Capture the cell that displays the provided text and extract its (x, y) central coordinate. 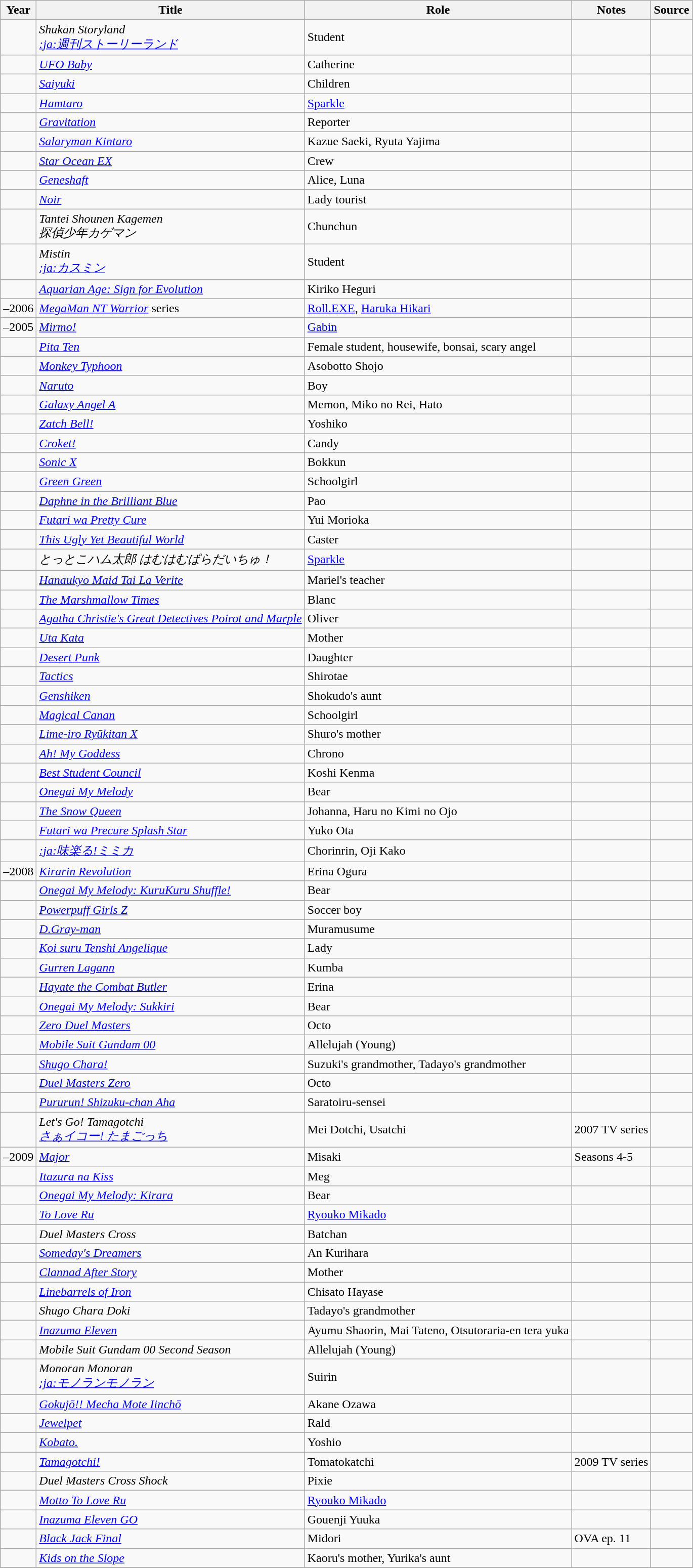
Monkey Typhoon (170, 366)
Powerpuff Girls Z (170, 910)
Green Green (170, 482)
Female student, housewife, bonsai, scary angel (438, 347)
Motto To Love Ru (170, 1500)
Lady tourist (438, 199)
This Ugly Yet Beautiful World (170, 539)
Itazura na Kiss (170, 1176)
Mei Dotchi, Usatchi (438, 1130)
Source (672, 10)
Soccer boy (438, 910)
Mirmo! (170, 327)
Let's Go! Tamagotchiさぁイコー! たまごっち (170, 1130)
Hamtaro (170, 103)
D.Gray-man (170, 929)
Hanaukyo Maid Tai La Verite (170, 580)
Suzuki's grandmother, Tadayo's grandmother (438, 1064)
Mariel's teacher (438, 580)
Koshi Kenma (438, 773)
:ja:味楽る!ミミカ (170, 851)
Caster (438, 539)
2007 TV series (611, 1130)
Ah! My Goddess (170, 753)
Star Ocean EX (170, 161)
Tamagotchi! (170, 1462)
Yuko Ota (438, 830)
Shokudo's aunt (438, 696)
2009 TV series (611, 1462)
Koi suru Tenshi Angelique (170, 948)
Title (170, 10)
Yui Morioka (438, 520)
Notes (611, 10)
–2008 (18, 871)
UFO Baby (170, 64)
Children (438, 83)
Sonic X (170, 462)
Clannad After Story (170, 1273)
Johanna, Haru no Kimi no Ojo (438, 811)
Shirotae (438, 676)
To Love Ru (170, 1214)
Kids on the Slope (170, 1558)
Role (438, 10)
Pita Ten (170, 347)
Zatch Bell! (170, 423)
Kazue Saeki, Ryuta Yajima (438, 142)
Croket! (170, 443)
Catherine (438, 64)
Genshiken (170, 696)
Pao (438, 501)
Tadayo's grandmother (438, 1311)
Naruto (170, 385)
Onegai My Melody: Kirara (170, 1195)
Asobotto Shojo (438, 366)
Midori (438, 1539)
MegaMan NT Warrior series (170, 308)
Mobile Suit Gundam 00 (170, 1044)
Chorinrin, Oji Kako (438, 851)
The Snow Queen (170, 811)
Suirin (438, 1377)
Muramusume (438, 929)
Blanc (438, 600)
Duel Masters Cross Shock (170, 1481)
Best Student Council (170, 773)
Yoshio (438, 1443)
Year (18, 10)
Tantei Shounen Kagemen探偵少年カゲマン (170, 227)
Salaryman Kintaro (170, 142)
Roll.EXE, Haruka Hikari (438, 308)
Mobile Suit Gundam 00 Second Season (170, 1349)
Lime-iro Ryūkitan X (170, 734)
Noir (170, 199)
Inazuma Eleven (170, 1330)
Futari wa Precure Splash Star (170, 830)
Desert Punk (170, 657)
Ayumu Shaorin, Mai Tateno, Otsutoraria-en tera yuka (438, 1330)
Shugo Chara Doki (170, 1311)
The Marshmallow Times (170, 600)
–2009 (18, 1157)
Monoran Monoran:ja:モノランモノラン (170, 1377)
Gokujō!! Mecha Mote Iinchō (170, 1404)
Oliver (438, 619)
OVA ep. 11 (611, 1539)
Pixie (438, 1481)
Batchan (438, 1234)
Magical Canan (170, 715)
Someday's Dreamers (170, 1253)
Seasons 4-5 (611, 1157)
Futari wa Pretty Cure (170, 520)
Alice, Luna (438, 180)
Saratoiru-sensei (438, 1103)
Chisato Hayase (438, 1292)
Bokkun (438, 462)
Boy (438, 385)
Yoshiko (438, 423)
Candy (438, 443)
Tomatokatchi (438, 1462)
–2006 (18, 308)
Daughter (438, 657)
Inazuma Eleven GO (170, 1519)
Onegai My Melody: KuruKuru Shuffle! (170, 891)
Misaki (438, 1157)
Chunchun (438, 227)
Pururun! Shizuku-chan Aha (170, 1103)
Mistin:ja:カスミン (170, 262)
Geneshaft (170, 180)
Lady (438, 948)
Hayate the Combat Butler (170, 987)
Duel Masters Zero (170, 1083)
Saiyuki (170, 83)
Erina (438, 987)
Zero Duel Masters (170, 1025)
Duel Masters Cross (170, 1234)
Gouenji Yuuka (438, 1519)
Erina Ogura (438, 871)
Aquarian Age: Sign for Evolution (170, 289)
Kaoru's mother, Yurika's aunt (438, 1558)
An Kurihara (438, 1253)
Uta Kata (170, 638)
Shugo Chara! (170, 1064)
Daphne in the Brilliant Blue (170, 501)
Linebarrels of Iron (170, 1292)
Gabin (438, 327)
Kobato. (170, 1443)
Akane Ozawa (438, 1404)
–2005 (18, 327)
Kiriko Heguri (438, 289)
Tactics (170, 676)
Kirarin Revolution (170, 871)
Gravitation (170, 122)
Shukan Storyland:ja:週刊ストーリーランド (170, 37)
Agatha Christie's Great Detectives Poirot and Marple (170, 619)
Chrono (438, 753)
Gurren Lagann (170, 967)
Jewelpet (170, 1423)
Rald (438, 1423)
Shuro's mother (438, 734)
Major (170, 1157)
Crew (438, 161)
Meg (438, 1176)
とっとこハム太郎 はむはむぱらだいちゅ！ (170, 560)
Black Jack Final (170, 1539)
Reporter (438, 122)
Memon, Miko no Rei, Hato (438, 404)
Onegai My Melody: Sukkiri (170, 1006)
Onegai My Melody (170, 792)
Galaxy Angel A (170, 404)
Kumba (438, 967)
